Capture the cell that displays the provided text and extract its (X, Y) central coordinate. 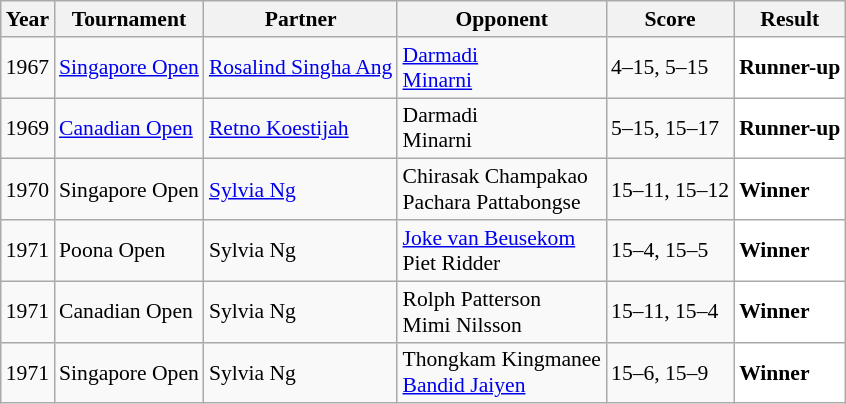
1969 (28, 128)
15–6, 15–9 (670, 372)
Result (790, 19)
Poona Open (129, 250)
Partner (301, 19)
Retno Koestijah (301, 128)
Thongkam Kingmanee Bandid Jaiyen (502, 372)
4–15, 5–15 (670, 68)
Joke van Beusekom Piet Ridder (502, 250)
5–15, 15–17 (670, 128)
Score (670, 19)
Rolph Patterson Mimi Nilsson (502, 312)
15–4, 15–5 (670, 250)
Year (28, 19)
Chirasak Champakao Pachara Pattabongse (502, 190)
1967 (28, 68)
15–11, 15–4 (670, 312)
15–11, 15–12 (670, 190)
Tournament (129, 19)
Opponent (502, 19)
1970 (28, 190)
Rosalind Singha Ang (301, 68)
